Return the [x, y] coordinate for the center point of the cell that contains the specified text.  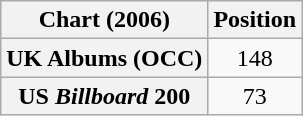
148 [255, 58]
Position [255, 20]
UK Albums (OCC) [104, 58]
Chart (2006) [104, 20]
73 [255, 96]
US Billboard 200 [104, 96]
